Locate the cell with the specified text and output its [X, Y] center coordinate. 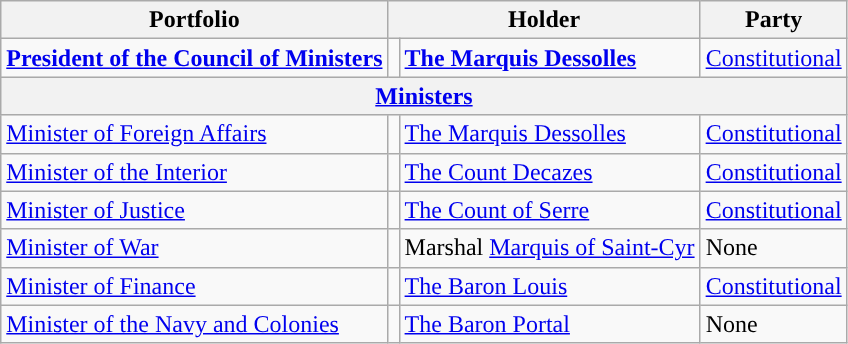
The Baron Louis [550, 286]
The Count of Serre [550, 210]
Minister of War [194, 248]
Portfolio [194, 20]
Minister of Justice [194, 210]
Party [774, 20]
Minister of Finance [194, 286]
Minister of Foreign Affairs [194, 134]
President of the Council of Ministers [194, 58]
Minister of the Navy and Colonies [194, 324]
Marshal Marquis of Saint-Cyr [550, 248]
Holder [544, 20]
Ministers [424, 96]
Minister of the Interior [194, 172]
The Count Decazes [550, 172]
The Baron Portal [550, 324]
